For the text-containing cell, return its midpoint in (X, Y) coordinate format. 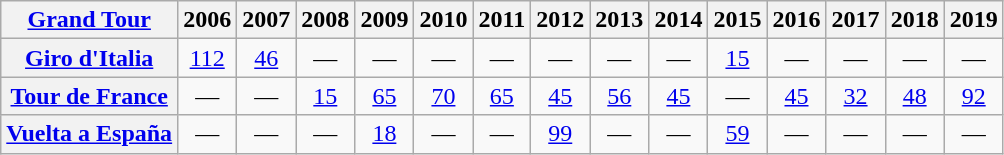
99 (560, 134)
18 (384, 134)
2015 (738, 20)
48 (914, 96)
Grand Tour (90, 20)
2014 (678, 20)
46 (266, 58)
70 (444, 96)
2016 (796, 20)
2010 (444, 20)
2009 (384, 20)
2006 (208, 20)
2019 (974, 20)
2011 (502, 20)
2008 (326, 20)
59 (738, 134)
2007 (266, 20)
Giro d'Italia (90, 58)
Vuelta a España (90, 134)
2012 (560, 20)
Tour de France (90, 96)
2017 (856, 20)
92 (974, 96)
112 (208, 58)
32 (856, 96)
2013 (620, 20)
56 (620, 96)
2018 (914, 20)
